Pinpoint the cell where the given text exists, returning its [x, y] midpoint coordinate. 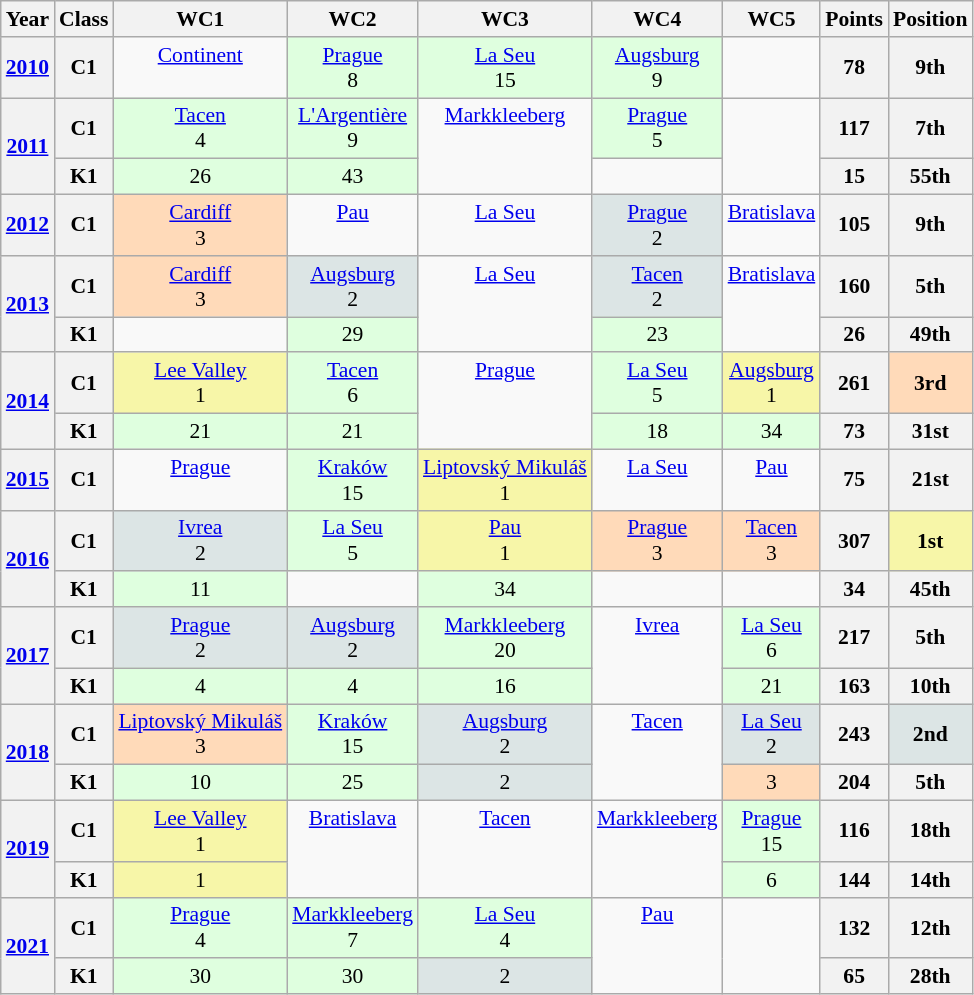
31st [930, 432]
L'Argentière 9 [352, 128]
2021 [28, 946]
10th [930, 686]
2011 [28, 146]
11 [200, 590]
43 [352, 177]
La Seu 2 [772, 734]
WC4 [658, 19]
2016 [28, 558]
Prague 3 [658, 540]
Tacen 4 [200, 128]
2017 [28, 656]
14th [930, 880]
49th [930, 335]
29 [352, 335]
Markkleeberg 20 [505, 638]
3rd [930, 384]
Pau 1 [505, 540]
78 [854, 68]
Augsburg 1 [772, 384]
2014 [28, 402]
2015 [28, 480]
Liptovský Mikuláš 3 [200, 734]
73 [854, 432]
132 [854, 928]
204 [854, 783]
25 [352, 783]
28th [930, 977]
16 [505, 686]
7th [930, 128]
12th [930, 928]
10 [200, 783]
2019 [28, 850]
Prague 8 [352, 68]
45th [930, 590]
18th [930, 832]
Continent [200, 68]
Markkleeberg 7 [352, 928]
18 [658, 432]
144 [854, 880]
2012 [28, 226]
243 [854, 734]
Tacen 3 [772, 540]
Prague 4 [200, 928]
Class [84, 19]
21st [930, 480]
2nd [930, 734]
WC2 [352, 19]
2013 [28, 304]
55th [930, 177]
116 [854, 832]
Tacen 2 [658, 286]
La Seu 4 [505, 928]
117 [854, 128]
WC5 [772, 19]
La Seu 6 [772, 638]
15 [854, 177]
1st [930, 540]
307 [854, 540]
261 [854, 384]
6 [772, 880]
Points [854, 19]
217 [854, 638]
Prague 15 [772, 832]
Year [28, 19]
Prague 5 [658, 128]
WC3 [505, 19]
Ivrea [658, 656]
2018 [28, 752]
163 [854, 686]
Liptovský Mikuláš 1 [505, 480]
Position [930, 19]
WC1 [200, 19]
Ivrea 2 [200, 540]
160 [854, 286]
1 [200, 880]
23 [658, 335]
105 [854, 226]
La Seu 15 [505, 68]
Tacen 6 [352, 384]
65 [854, 977]
3 [772, 783]
Augsburg 9 [658, 68]
75 [854, 480]
2010 [28, 68]
